From the cell containing the given text, extract its center point as (X, Y) coordinate. 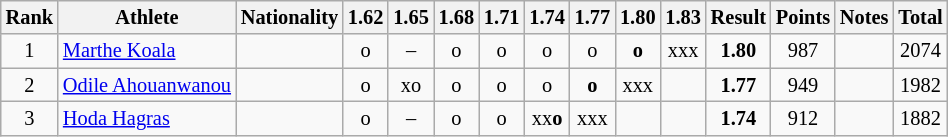
xo (410, 85)
Rank (30, 17)
Result (738, 17)
Points (803, 17)
987 (803, 51)
949 (803, 85)
1.83 (682, 17)
Total (920, 17)
Marthe Koala (147, 51)
Odile Ahouanwanou (147, 85)
Hoda Hagras (147, 118)
912 (803, 118)
1982 (920, 85)
Notes (864, 17)
1.68 (456, 17)
1.71 (502, 17)
1.62 (366, 17)
1.65 (410, 17)
1 (30, 51)
1882 (920, 118)
3 (30, 118)
Athlete (147, 17)
xxo (546, 118)
2 (30, 85)
2074 (920, 51)
Nationality (290, 17)
